Return (x, y) of the center of cell containing provided text 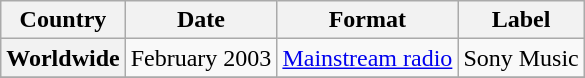
Format (368, 20)
Mainstream radio (368, 58)
Date (201, 20)
Country (63, 20)
February 2003 (201, 58)
Label (521, 20)
Sony Music (521, 58)
Worldwide (63, 58)
